Extract the [X, Y] coordinate from the center of the cell holding the provided text.  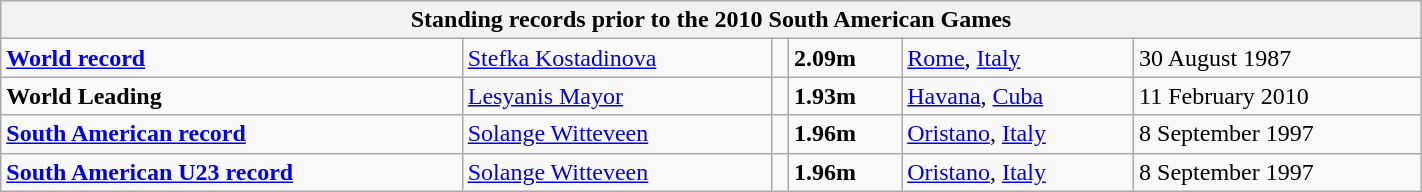
Rome, Italy [1018, 58]
South American record [232, 134]
Havana, Cuba [1018, 96]
11 February 2010 [1278, 96]
2.09m [846, 58]
Lesyanis Mayor [616, 96]
Standing records prior to the 2010 South American Games [711, 20]
World record [232, 58]
South American U23 record [232, 172]
Stefka Kostadinova [616, 58]
30 August 1987 [1278, 58]
1.93m [846, 96]
World Leading [232, 96]
